For the text-containing cell, return its midpoint in [X, Y] coordinate format. 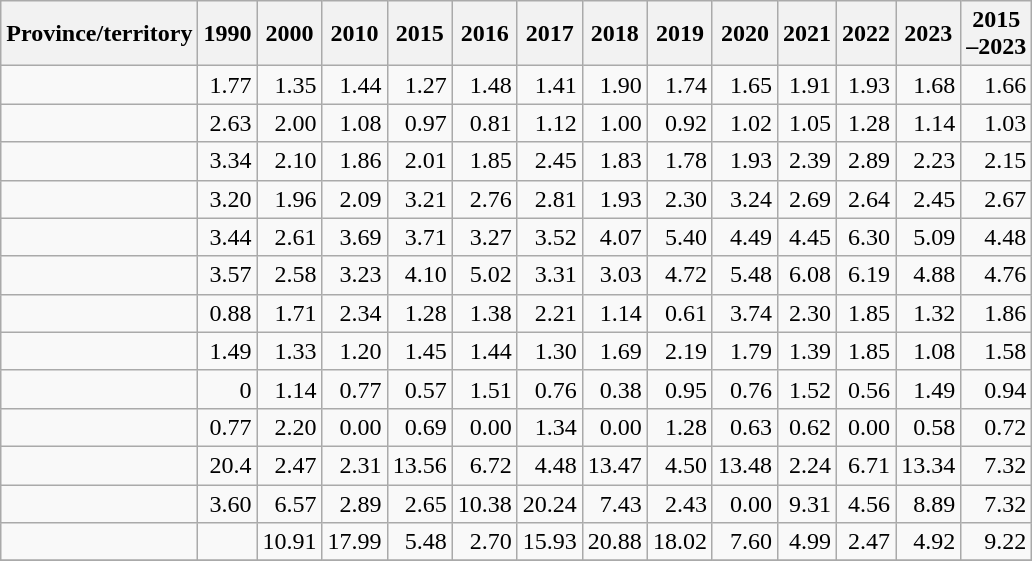
1.65 [744, 85]
2015–2023 [996, 34]
2.69 [808, 199]
0 [228, 389]
1.41 [550, 85]
2.20 [290, 427]
4.07 [614, 237]
4.45 [808, 237]
1.48 [484, 85]
2018 [614, 34]
13.47 [614, 465]
1.03 [996, 123]
2.81 [550, 199]
1.91 [808, 85]
2.23 [928, 161]
2.19 [680, 351]
18.02 [680, 542]
1990 [228, 34]
1.69 [614, 351]
1.58 [996, 351]
1.78 [680, 161]
5.02 [484, 275]
0.58 [928, 427]
2.39 [808, 161]
10.91 [290, 542]
4.49 [744, 237]
2.65 [420, 503]
2.34 [354, 313]
0.81 [484, 123]
2.63 [228, 123]
1.00 [614, 123]
20.4 [228, 465]
6.30 [866, 237]
7.60 [744, 542]
2.09 [354, 199]
7.43 [614, 503]
4.56 [866, 503]
3.57 [228, 275]
1.34 [550, 427]
0.97 [420, 123]
6.57 [290, 503]
2.58 [290, 275]
4.99 [808, 542]
2020 [744, 34]
2.43 [680, 503]
1.74 [680, 85]
13.56 [420, 465]
2015 [420, 34]
1.12 [550, 123]
3.44 [228, 237]
3.20 [228, 199]
3.24 [744, 199]
1.30 [550, 351]
1.51 [484, 389]
2010 [354, 34]
2.70 [484, 542]
4.50 [680, 465]
2.00 [290, 123]
1.20 [354, 351]
3.60 [228, 503]
15.93 [550, 542]
2019 [680, 34]
2.67 [996, 199]
3.71 [420, 237]
6.19 [866, 275]
2.24 [808, 465]
2021 [808, 34]
1.52 [808, 389]
2000 [290, 34]
1.45 [420, 351]
0.56 [866, 389]
4.92 [928, 542]
0.63 [744, 427]
2.15 [996, 161]
4.88 [928, 275]
0.88 [228, 313]
2023 [928, 34]
9.31 [808, 503]
17.99 [354, 542]
1.79 [744, 351]
0.95 [680, 389]
2.31 [354, 465]
1.35 [290, 85]
5.40 [680, 237]
0.69 [420, 427]
3.69 [354, 237]
4.10 [420, 275]
4.72 [680, 275]
3.34 [228, 161]
2022 [866, 34]
1.66 [996, 85]
1.32 [928, 313]
1.83 [614, 161]
20.24 [550, 503]
0.38 [614, 389]
13.48 [744, 465]
3.52 [550, 237]
1.96 [290, 199]
3.03 [614, 275]
1.05 [808, 123]
0.94 [996, 389]
9.22 [996, 542]
20.88 [614, 542]
2.64 [866, 199]
3.21 [420, 199]
6.72 [484, 465]
3.27 [484, 237]
10.38 [484, 503]
2016 [484, 34]
1.33 [290, 351]
1.71 [290, 313]
0.57 [420, 389]
6.71 [866, 465]
5.09 [928, 237]
4.76 [996, 275]
2.21 [550, 313]
6.08 [808, 275]
3.31 [550, 275]
8.89 [928, 503]
1.38 [484, 313]
Province/territory [100, 34]
2.01 [420, 161]
2.61 [290, 237]
1.27 [420, 85]
2.76 [484, 199]
1.39 [808, 351]
1.90 [614, 85]
2.10 [290, 161]
0.92 [680, 123]
0.62 [808, 427]
3.23 [354, 275]
1.02 [744, 123]
1.68 [928, 85]
0.61 [680, 313]
2017 [550, 34]
1.77 [228, 85]
13.34 [928, 465]
3.74 [744, 313]
0.72 [996, 427]
